Provide the (x, y) coordinate of the cell's center where the given text is located.  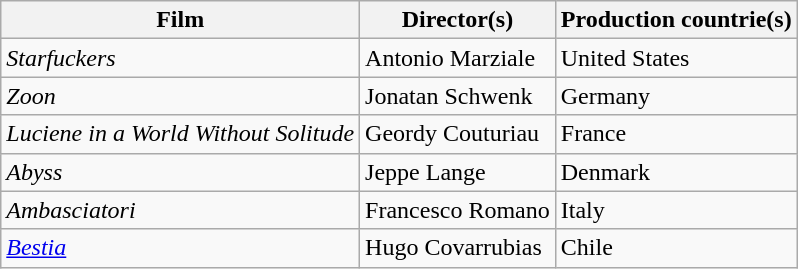
Film (180, 20)
Abyss (180, 172)
France (676, 134)
Bestia (180, 248)
United States (676, 58)
Chile (676, 248)
Hugo Covarrubias (458, 248)
Zoon (180, 96)
Denmark (676, 172)
Francesco Romano (458, 210)
Antonio Marziale (458, 58)
Italy (676, 210)
Jeppe Lange (458, 172)
Production countrie(s) (676, 20)
Ambasciatori (180, 210)
Geordy Couturiau (458, 134)
Germany (676, 96)
Luciene in a World Without Solitude (180, 134)
Jonatan Schwenk (458, 96)
Starfuckers (180, 58)
Director(s) (458, 20)
